Find where the given text appears and provide that cell's center as (x, y) coordinate. 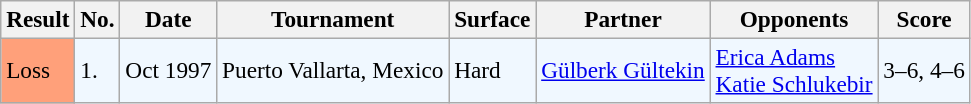
Result (38, 19)
Partner (623, 19)
Gülberk Gültekin (623, 70)
3–6, 4–6 (924, 70)
Hard (492, 70)
Erica Adams Katie Schlukebir (794, 70)
Score (924, 19)
No. (98, 19)
Loss (38, 70)
Oct 1997 (168, 70)
Date (168, 19)
Surface (492, 19)
Opponents (794, 19)
Tournament (333, 19)
Puerto Vallarta, Mexico (333, 70)
1. (98, 70)
